Output the [X, Y] coordinate of the center of the cell containing the given text.  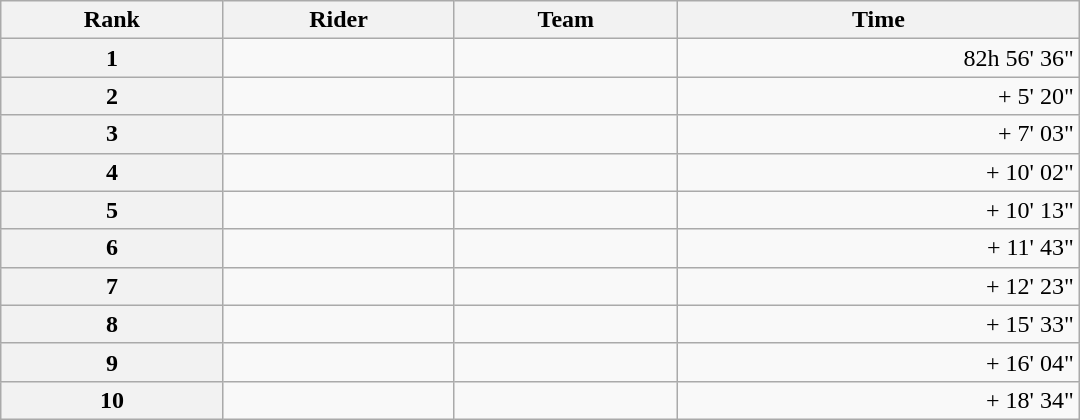
+ 10' 02" [879, 172]
+ 12' 23" [879, 286]
+ 11' 43" [879, 248]
Rank [112, 20]
82h 56' 36" [879, 58]
7 [112, 286]
2 [112, 96]
1 [112, 58]
+ 15' 33" [879, 324]
Team [566, 20]
+ 7' 03" [879, 134]
+ 16' 04" [879, 362]
4 [112, 172]
10 [112, 400]
Rider [338, 20]
3 [112, 134]
5 [112, 210]
+ 10' 13" [879, 210]
+ 18' 34" [879, 400]
9 [112, 362]
Time [879, 20]
8 [112, 324]
6 [112, 248]
+ 5' 20" [879, 96]
